Provide the (x, y) coordinate of the cell's center where the given text is located.  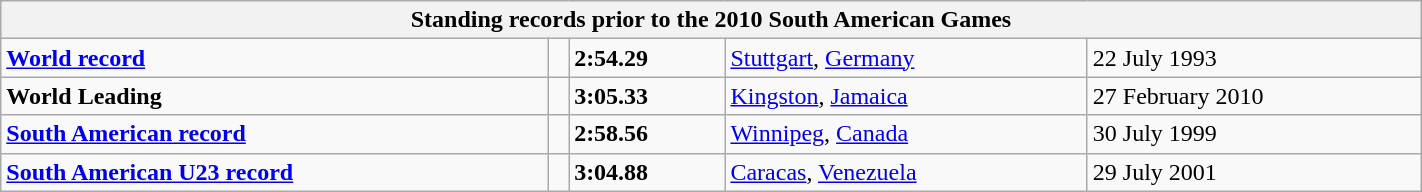
Standing records prior to the 2010 South American Games (711, 20)
30 July 1999 (1254, 134)
World record (275, 58)
22 July 1993 (1254, 58)
3:05.33 (647, 96)
South American record (275, 134)
27 February 2010 (1254, 96)
Caracas, Venezuela (906, 172)
29 July 2001 (1254, 172)
2:58.56 (647, 134)
Stuttgart, Germany (906, 58)
Winnipeg, Canada (906, 134)
South American U23 record (275, 172)
World Leading (275, 96)
3:04.88 (647, 172)
Kingston, Jamaica (906, 96)
2:54.29 (647, 58)
